Scan for the cell matching the given text and deliver its (x, y) coordinate at center. 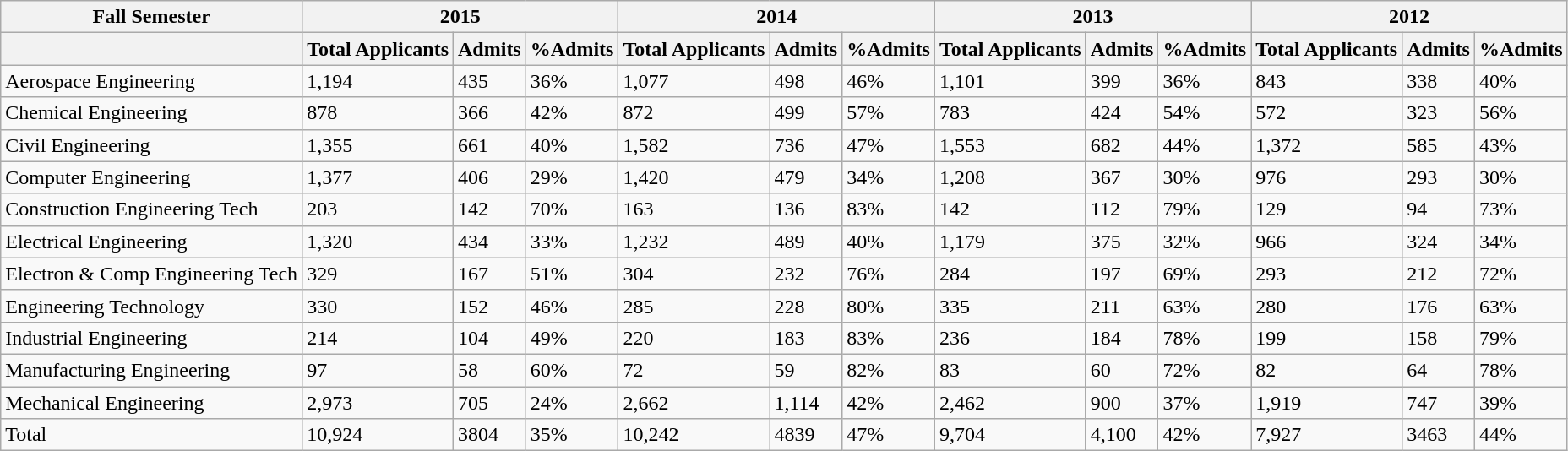
3804 (490, 435)
479 (806, 177)
176 (1439, 306)
203 (378, 209)
57% (889, 113)
39% (1521, 403)
2,973 (378, 403)
966 (1326, 242)
56% (1521, 113)
335 (1010, 306)
330 (378, 306)
1,919 (1326, 403)
82% (889, 370)
1,194 (378, 81)
60 (1122, 370)
976 (1326, 177)
435 (490, 81)
3463 (1439, 435)
83 (1010, 370)
70% (572, 209)
1,101 (1010, 81)
338 (1439, 81)
682 (1122, 145)
Engineering Technology (152, 306)
4,100 (1122, 435)
872 (694, 113)
167 (490, 274)
24% (572, 403)
1,582 (694, 145)
58 (490, 370)
1,420 (694, 177)
112 (1122, 209)
232 (806, 274)
76% (889, 274)
878 (378, 113)
10,242 (694, 435)
72 (694, 370)
73% (1521, 209)
1,208 (1010, 177)
Fall Semester (152, 17)
82 (1326, 370)
747 (1439, 403)
1,372 (1326, 145)
Electrical Engineering (152, 242)
60% (572, 370)
424 (1122, 113)
1,355 (378, 145)
136 (806, 209)
843 (1326, 81)
900 (1122, 403)
104 (490, 338)
220 (694, 338)
323 (1439, 113)
2014 (776, 17)
2,462 (1010, 403)
Total (152, 435)
236 (1010, 338)
1,377 (378, 177)
736 (806, 145)
Mechanical Engineering (152, 403)
2013 (1092, 17)
Civil Engineering (152, 145)
197 (1122, 274)
1,114 (806, 403)
184 (1122, 338)
49% (572, 338)
1,553 (1010, 145)
1,232 (694, 242)
228 (806, 306)
489 (806, 242)
211 (1122, 306)
705 (490, 403)
32% (1205, 242)
585 (1439, 145)
Computer Engineering (152, 177)
Industrial Engineering (152, 338)
324 (1439, 242)
129 (1326, 209)
43% (1521, 145)
10,924 (378, 435)
94 (1439, 209)
152 (490, 306)
163 (694, 209)
33% (572, 242)
4839 (806, 435)
1,179 (1010, 242)
366 (490, 113)
158 (1439, 338)
661 (490, 145)
214 (378, 338)
572 (1326, 113)
199 (1326, 338)
Construction Engineering Tech (152, 209)
2,662 (694, 403)
1,077 (694, 81)
37% (1205, 403)
304 (694, 274)
406 (490, 177)
284 (1010, 274)
2015 (460, 17)
375 (1122, 242)
Electron & Comp Engineering Tech (152, 274)
97 (378, 370)
1,320 (378, 242)
499 (806, 113)
Aerospace Engineering (152, 81)
51% (572, 274)
280 (1326, 306)
9,704 (1010, 435)
Manufacturing Engineering (152, 370)
80% (889, 306)
54% (1205, 113)
64 (1439, 370)
367 (1122, 177)
329 (378, 274)
7,927 (1326, 435)
399 (1122, 81)
783 (1010, 113)
69% (1205, 274)
212 (1439, 274)
183 (806, 338)
35% (572, 435)
Chemical Engineering (152, 113)
285 (694, 306)
29% (572, 177)
434 (490, 242)
2012 (1409, 17)
59 (806, 370)
498 (806, 81)
